Return [x, y] of the center of cell containing provided text 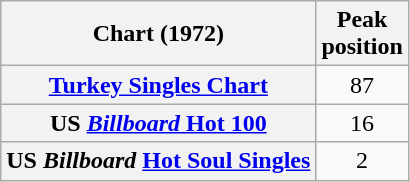
Peakposition [362, 34]
Chart (1972) [158, 34]
US Billboard Hot 100 [158, 123]
2 [362, 161]
87 [362, 85]
16 [362, 123]
US Billboard Hot Soul Singles [158, 161]
Turkey Singles Chart [158, 85]
